Return (x, y) of the center of cell containing provided text 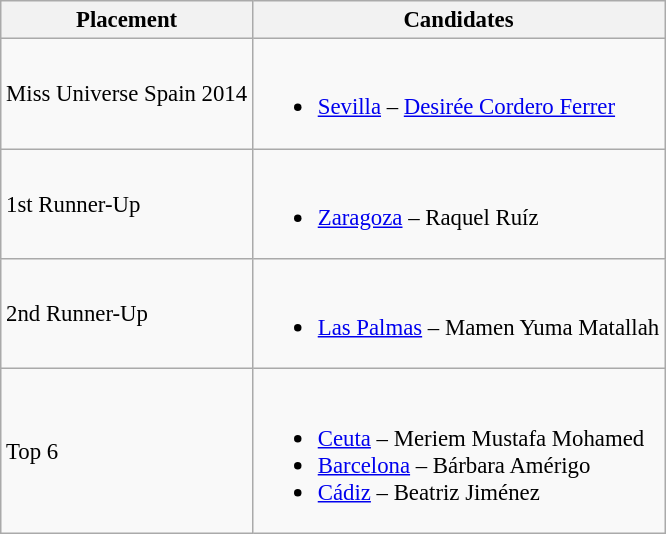
Zaragoza – Raquel Ruíz (458, 204)
2nd Runner-Up (127, 314)
Sevilla – Desirée Cordero Ferrer (458, 94)
Miss Universe Spain 2014 (127, 94)
1st Runner-Up (127, 204)
Ceuta – Meriem Mustafa MohamedBarcelona – Bárbara AmérigoCádiz – Beatriz Jiménez (458, 451)
Top 6 (127, 451)
Placement (127, 20)
Candidates (458, 20)
Las Palmas – Mamen Yuma Matallah (458, 314)
